Return [x, y] of the center of cell containing provided text 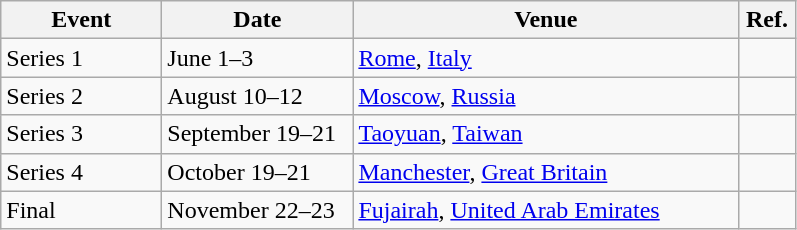
June 1–3 [258, 58]
Fujairah, United Arab Emirates [546, 210]
Series 1 [82, 58]
Series 3 [82, 134]
Ref. [767, 20]
Moscow, Russia [546, 96]
Venue [546, 20]
Series 2 [82, 96]
Event [82, 20]
August 10–12 [258, 96]
November 22–23 [258, 210]
Manchester, Great Britain [546, 172]
September 19–21 [258, 134]
Final [82, 210]
Date [258, 20]
October 19–21 [258, 172]
Rome, Italy [546, 58]
Series 4 [82, 172]
Taoyuan, Taiwan [546, 134]
